Determine the (X, Y) coordinate at the center of the cell enclosing the given text.  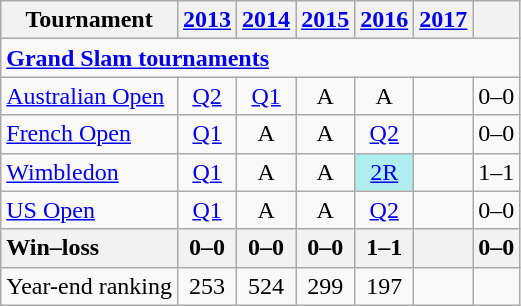
2017 (444, 20)
Year-end ranking (90, 286)
US Open (90, 210)
Tournament (90, 20)
299 (326, 286)
French Open (90, 134)
524 (266, 286)
Grand Slam tournaments (260, 58)
Australian Open (90, 96)
2015 (326, 20)
197 (384, 286)
Win–loss (90, 248)
Wimbledon (90, 172)
2014 (266, 20)
2016 (384, 20)
2013 (208, 20)
2R (384, 172)
253 (208, 286)
